Determine the [X, Y] coordinate at the center of the cell enclosing the given text.  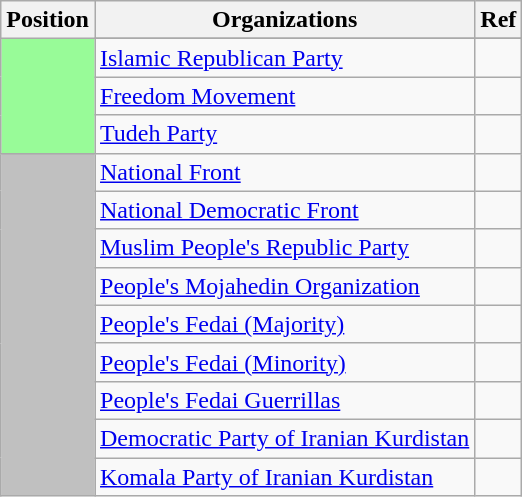
National Democratic Front [284, 210]
People's Fedai (Minority) [284, 362]
Islamic Republican Party [284, 58]
National Front [284, 172]
Muslim People's Republic Party [284, 248]
Komala Party of Iranian Kurdistan [284, 477]
Tudeh Party [284, 134]
People's Mojahedin Organization [284, 286]
Ref [498, 20]
Organizations [284, 20]
Position [48, 20]
Freedom Movement [284, 96]
People's Fedai (Majority) [284, 324]
Democratic Party of Iranian Kurdistan [284, 438]
People's Fedai Guerrillas [284, 400]
